Detect which cell encompasses the target text, then output its (X, Y) center coordinate. 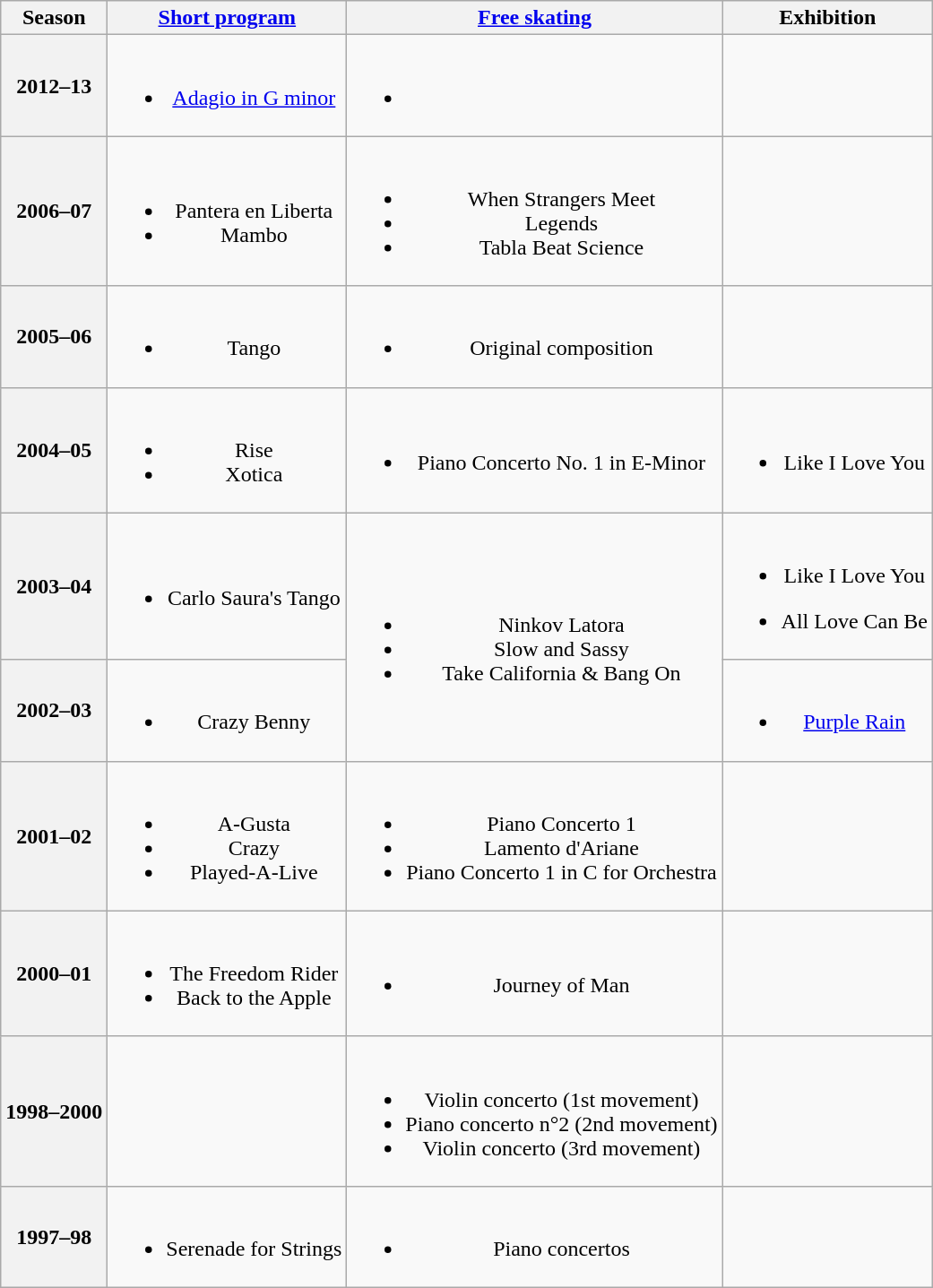
2004–05 (54, 450)
Pantera en Liberta Mambo (228, 212)
2003–04 (54, 586)
2012–13 (54, 86)
Adagio in G minor (228, 86)
Exhibition (827, 18)
Ninkov Latora Slow and Sassy Take California & Bang On (534, 636)
2006–07 (54, 212)
2000–01 (54, 973)
Free skating (534, 18)
Tango (228, 337)
Like I Love You (827, 450)
Short program (228, 18)
Piano concertos (534, 1237)
Season (54, 18)
Original composition (534, 337)
When Strangers Meet Legends Tabla Beat Science (534, 212)
1997–98 (54, 1237)
Piano Concerto 1 Lamento d'Ariane Piano Concerto 1 in C for Orchestra (534, 835)
Crazy Benny (228, 710)
Journey of Man (534, 973)
Serenade for Strings (228, 1237)
Violin concerto (1st movement) Piano concerto n°2 (2nd movement) Violin concerto (3rd movement) (534, 1111)
Like I Love You All Love Can Be (827, 586)
Rise Xotica (228, 450)
Piano Concerto No. 1 in E-Minor (534, 450)
Purple Rain (827, 710)
The Freedom Rider Back to the Apple (228, 973)
A-GustaCrazyPlayed-A-Live (228, 835)
2001–02 (54, 835)
2002–03 (54, 710)
2005–06 (54, 337)
1998–2000 (54, 1111)
Carlo Saura's Tango (228, 586)
